Determine the [X, Y] coordinate at the center of the cell enclosing the given text.  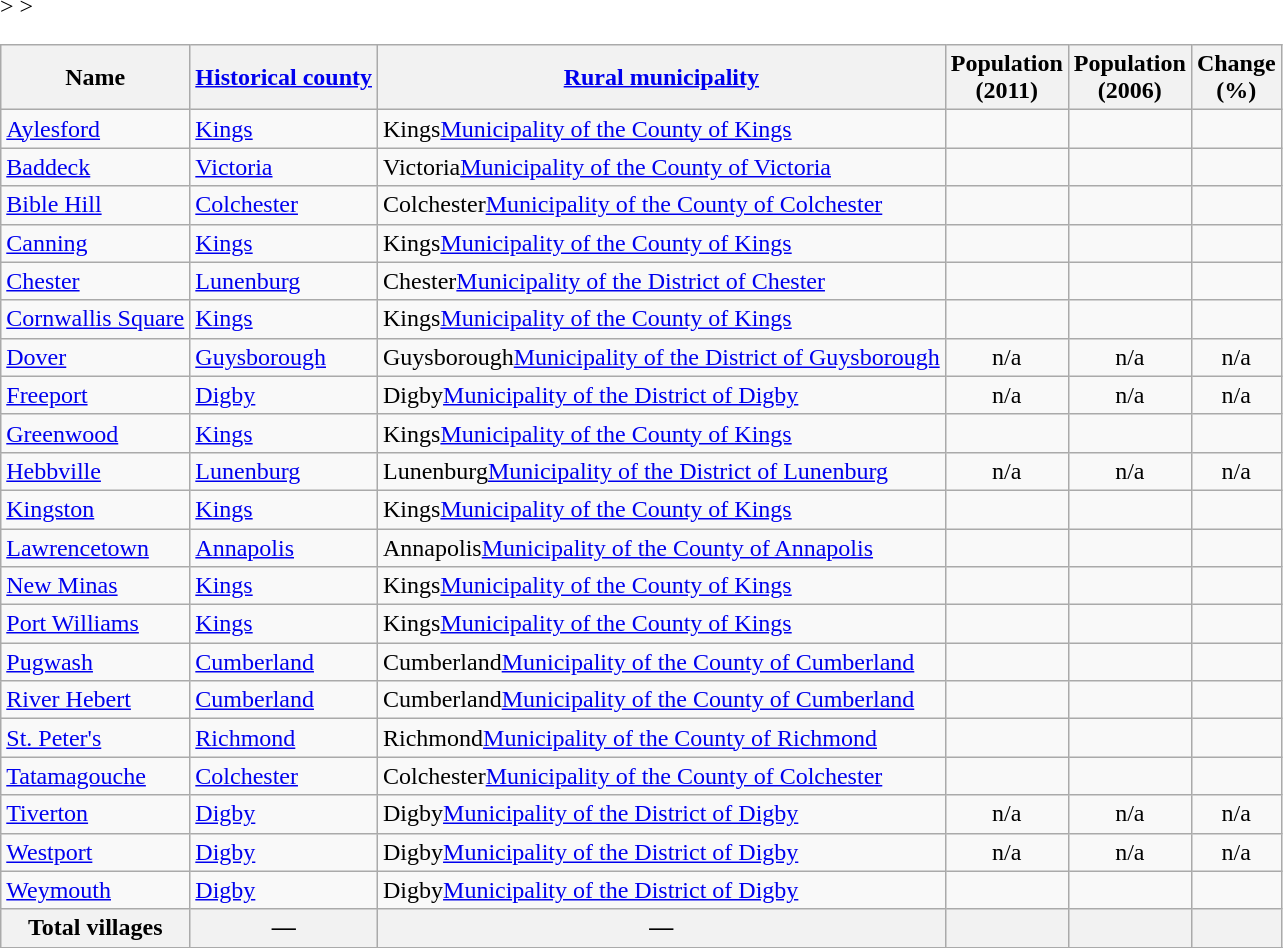
Tatamagouche [96, 776]
LunenburgMunicipality of the District of Lunenburg [662, 471]
Guysborough [284, 357]
Bible Hill [96, 205]
Kingston [96, 509]
Victoria [284, 167]
New Minas [96, 586]
Greenwood [96, 433]
Tiverton [96, 814]
Total villages [96, 928]
Population(2006) [1130, 78]
Aylesford [96, 129]
Port Williams [96, 624]
Name [96, 78]
Chester [96, 281]
RichmondMunicipality of the County of Richmond [662, 738]
Baddeck [96, 167]
Weymouth [96, 890]
Richmond [284, 738]
VictoriaMunicipality of the County of Victoria [662, 167]
Rural municipality [662, 78]
Population(2011) [1006, 78]
Hebbville [96, 471]
Pugwash [96, 662]
Change(%) [1236, 78]
AnnapolisMunicipality of the County of Annapolis [662, 547]
Canning [96, 243]
Freeport [96, 395]
GuysboroughMunicipality of the District of Guysborough [662, 357]
Cornwallis Square [96, 319]
Dover [96, 357]
Westport [96, 852]
Annapolis [284, 547]
St. Peter's [96, 738]
Historical county [284, 78]
Lawrencetown [96, 547]
River Hebert [96, 700]
ChesterMunicipality of the District of Chester [662, 281]
